Return the (X, Y) coordinate for the center point of the cell that contains the specified text.  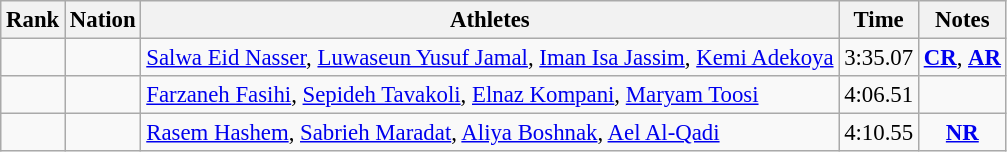
4:06.51 (879, 95)
Notes (962, 20)
Nation (103, 20)
4:10.55 (879, 133)
Rasem Hashem, Sabrieh Maradat, Aliya Boshnak, Ael Al-Qadi (490, 133)
Time (879, 20)
NR (962, 133)
Salwa Eid Nasser, Luwaseun Yusuf Jamal, Iman Isa Jassim, Kemi Adekoya (490, 58)
CR, AR (962, 58)
3:35.07 (879, 58)
Rank (33, 20)
Farzaneh Fasihi, Sepideh Tavakoli, Elnaz Kompani, Maryam Toosi (490, 95)
Athletes (490, 20)
